Return [x, y] of the center of cell containing provided text 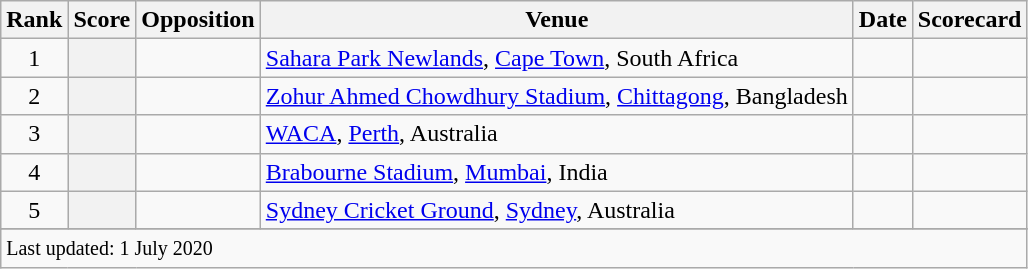
5 [34, 210]
2 [34, 96]
Sahara Park Newlands, Cape Town, South Africa [556, 58]
Venue [556, 20]
Scorecard [970, 20]
3 [34, 134]
Date [882, 20]
Last updated: 1 July 2020 [514, 248]
Score [102, 20]
1 [34, 58]
4 [34, 172]
Rank [34, 20]
Opposition [198, 20]
Zohur Ahmed Chowdhury Stadium, Chittagong, Bangladesh [556, 96]
WACA, Perth, Australia [556, 134]
Brabourne Stadium, Mumbai, India [556, 172]
Sydney Cricket Ground, Sydney, Australia [556, 210]
